Identify which cell holds the provided text, then report its (x, y) central coordinate. 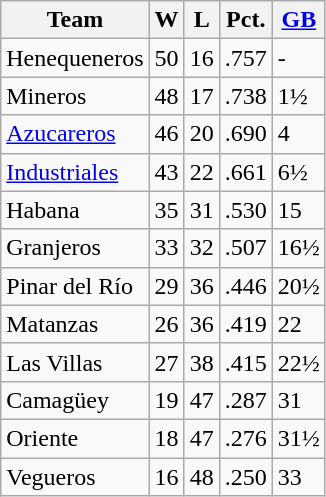
20 (202, 134)
Pct. (246, 20)
.287 (246, 400)
6½ (298, 172)
43 (166, 172)
.530 (246, 210)
18 (166, 438)
.276 (246, 438)
Azucareros (75, 134)
17 (202, 96)
.250 (246, 477)
Henequeneros (75, 58)
.446 (246, 286)
15 (298, 210)
22½ (298, 362)
32 (202, 248)
1½ (298, 96)
19 (166, 400)
Habana (75, 210)
.415 (246, 362)
50 (166, 58)
27 (166, 362)
Las Villas (75, 362)
Granjeros (75, 248)
Industriales (75, 172)
16½ (298, 248)
35 (166, 210)
W (166, 20)
31½ (298, 438)
Vegueros (75, 477)
Team (75, 20)
GB (298, 20)
.507 (246, 248)
.419 (246, 324)
4 (298, 134)
38 (202, 362)
Matanzas (75, 324)
Mineros (75, 96)
.690 (246, 134)
46 (166, 134)
26 (166, 324)
L (202, 20)
Oriente (75, 438)
.661 (246, 172)
Camagüey (75, 400)
.738 (246, 96)
20½ (298, 286)
29 (166, 286)
Pinar del Río (75, 286)
.757 (246, 58)
- (298, 58)
